Locate the cell with the specified text and output its [x, y] center coordinate. 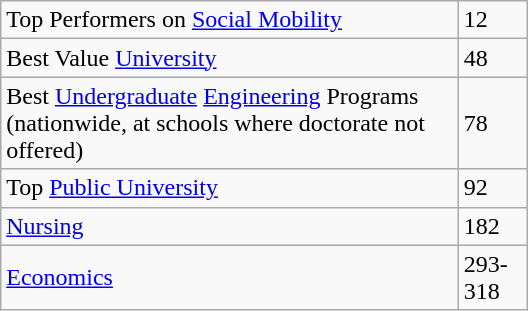
Best Value University [230, 58]
78 [492, 123]
92 [492, 188]
Nursing [230, 226]
293-318 [492, 278]
Top Public University [230, 188]
182 [492, 226]
Best Undergraduate Engineering Programs (nationwide, at schools where doctorate not offered) [230, 123]
Economics [230, 278]
Top Performers on Social Mobility [230, 20]
12 [492, 20]
48 [492, 58]
